Capture the cell that displays the provided text and extract its [x, y] central coordinate. 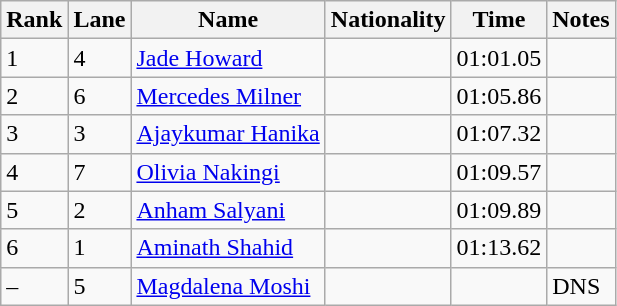
– [34, 286]
01:09.57 [499, 172]
Mercedes Milner [228, 96]
01:13.62 [499, 248]
Nationality [388, 20]
Name [228, 20]
Jade Howard [228, 58]
Notes [581, 20]
01:07.32 [499, 134]
01:05.86 [499, 96]
01:01.05 [499, 58]
7 [100, 172]
DNS [581, 286]
Olivia Nakingi [228, 172]
01:09.89 [499, 210]
Anham Salyani [228, 210]
Rank [34, 20]
Lane [100, 20]
Magdalena Moshi [228, 286]
Ajaykumar Hanika [228, 134]
Time [499, 20]
Aminath Shahid [228, 248]
